For the text-containing cell, return its midpoint in (x, y) coordinate format. 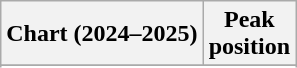
Peakposition (249, 34)
Chart (2024–2025) (102, 34)
